Detect which cell encompasses the target text, then output its [X, Y] center coordinate. 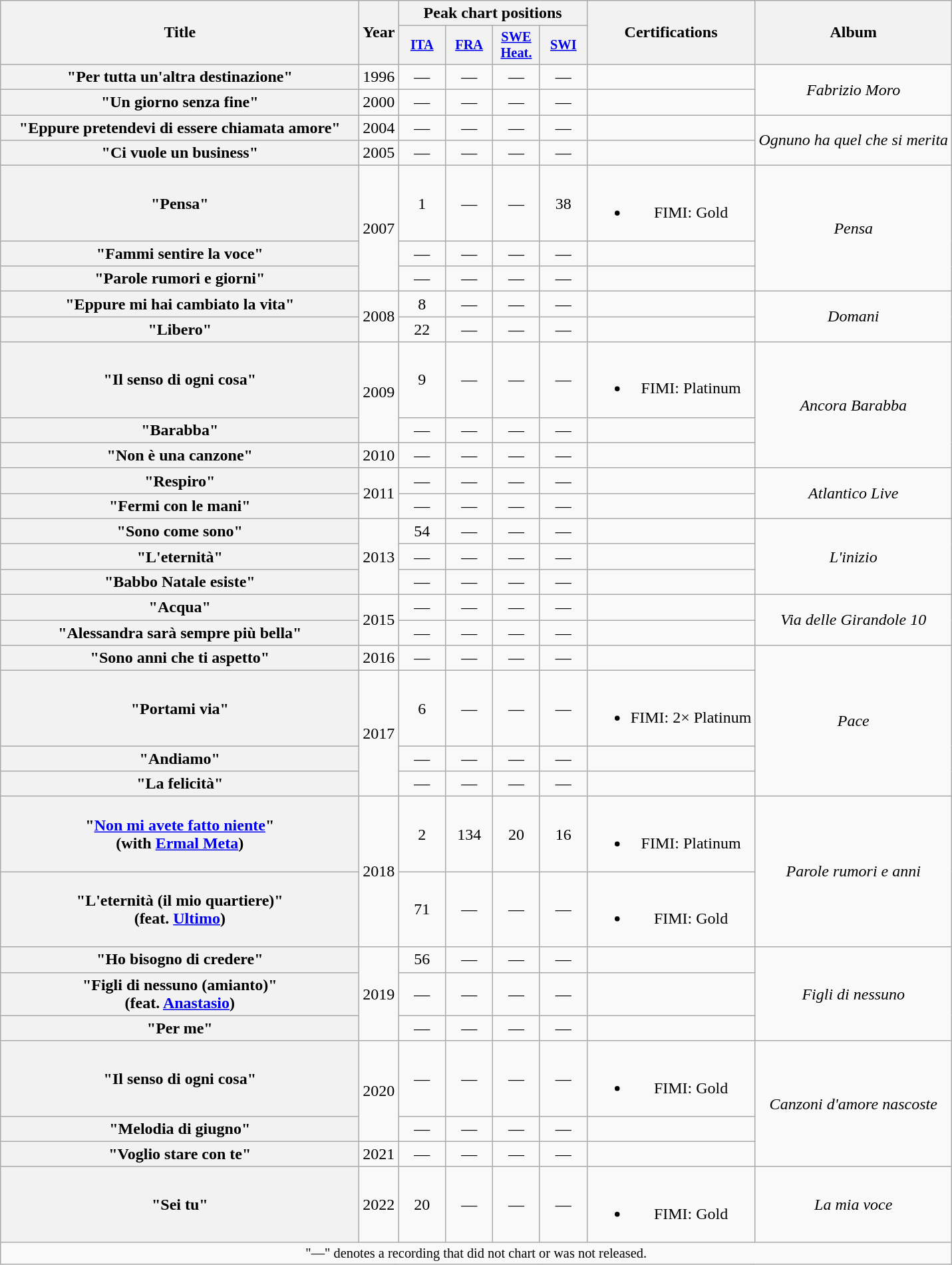
"Fammi sentire la voce" [180, 254]
"Babbo Natale esiste" [180, 582]
Pace [854, 721]
2000 [379, 102]
2022 [379, 1204]
"La felicità" [180, 784]
1996 [379, 77]
Fabrizio Moro [854, 89]
9 [422, 379]
"Sono anni che ti aspetto" [180, 658]
FIMI: 2× Platinum [671, 708]
38 [563, 204]
"L'eternità" [180, 556]
"Respiro" [180, 480]
2011 [379, 493]
2017 [379, 733]
Atlantico Live [854, 493]
"Eppure mi hai cambiato la vita" [180, 304]
"Pensa" [180, 204]
"Parole rumori e giorni" [180, 279]
2018 [379, 872]
"Portami via" [180, 708]
Canzoni d'amore nascoste [854, 1103]
Title [180, 33]
"—" denotes a recording that did not chart or was not released. [476, 1253]
"Per me" [180, 1028]
"Eppure pretendevi di essere chiamata amore" [180, 128]
Certifications [671, 33]
2009 [379, 393]
"Ci vuole un business" [180, 153]
6 [422, 708]
Album [854, 33]
2010 [379, 455]
56 [422, 960]
"L'eternità (il mio quartiere)"(feat. Ultimo) [180, 909]
"Sei tu" [180, 1204]
2021 [379, 1154]
La mia voce [854, 1204]
2013 [379, 556]
ITA [422, 45]
2020 [379, 1091]
2016 [379, 658]
"Fermi con le mani" [180, 506]
Pensa [854, 229]
"Acqua" [180, 608]
Year [379, 33]
Figli di nessuno [854, 994]
"Un giorno senza fine" [180, 102]
"Libero" [180, 329]
2005 [379, 153]
Parole rumori e anni [854, 872]
22 [422, 329]
54 [422, 531]
"Ho bisogno di credere" [180, 960]
"Andiamo" [180, 759]
"Barabba" [180, 430]
Peak chart positions [492, 13]
134 [470, 834]
1 [422, 204]
"Voglio stare con te" [180, 1154]
"Alessandra sarà sempre più bella" [180, 633]
Domani [854, 317]
"Melodia di giugno" [180, 1129]
2007 [379, 229]
FRA [470, 45]
2008 [379, 317]
L'inizio [854, 556]
16 [563, 834]
"Sono come sono" [180, 531]
2 [422, 834]
Ognuno ha quel che si merita [854, 140]
SWEHeat. [516, 45]
Via delle Girandole 10 [854, 620]
Ancora Barabba [854, 405]
"Non mi avete fatto niente"(with Ermal Meta) [180, 834]
2015 [379, 620]
2019 [379, 994]
"Per tutta un'altra destinazione" [180, 77]
SWI [563, 45]
2004 [379, 128]
"Figli di nessuno (amianto)" (feat. Anastasio) [180, 994]
"Non è una canzone" [180, 455]
71 [422, 909]
8 [422, 304]
